Determine the (x, y) coordinate at the center of the cell enclosing the given text.  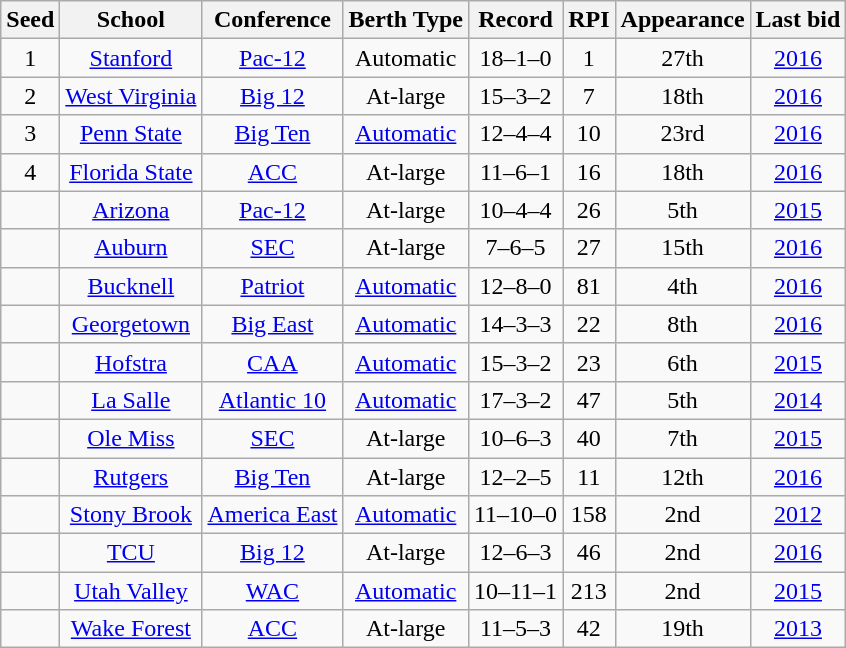
22 (589, 324)
12th (682, 477)
10–4–4 (515, 210)
4 (30, 172)
11–5–3 (515, 629)
Last bid (798, 20)
Big East (272, 324)
40 (589, 438)
47 (589, 400)
27 (589, 248)
Seed (30, 20)
Ole Miss (131, 438)
School (131, 20)
Utah Valley (131, 591)
14–3–3 (515, 324)
Stanford (131, 58)
Hofstra (131, 362)
6th (682, 362)
46 (589, 553)
23 (589, 362)
Stony Brook (131, 515)
11 (589, 477)
Appearance (682, 20)
11–6–1 (515, 172)
8th (682, 324)
23rd (682, 134)
15th (682, 248)
Auburn (131, 248)
2014 (798, 400)
42 (589, 629)
4th (682, 286)
12–4–4 (515, 134)
Atlantic 10 (272, 400)
WAC (272, 591)
West Virginia (131, 96)
81 (589, 286)
Berth Type (406, 20)
27th (682, 58)
Wake Forest (131, 629)
10 (589, 134)
CAA (272, 362)
Conference (272, 20)
18–1–0 (515, 58)
RPI (589, 20)
213 (589, 591)
Patriot (272, 286)
19th (682, 629)
La Salle (131, 400)
America East (272, 515)
12–6–3 (515, 553)
2012 (798, 515)
Georgetown (131, 324)
2013 (798, 629)
Rutgers (131, 477)
Record (515, 20)
7–6–5 (515, 248)
17–3–2 (515, 400)
3 (30, 134)
7th (682, 438)
158 (589, 515)
Florida State (131, 172)
TCU (131, 553)
10–11–1 (515, 591)
10–6–3 (515, 438)
16 (589, 172)
2 (30, 96)
11–10–0 (515, 515)
Penn State (131, 134)
26 (589, 210)
Bucknell (131, 286)
Arizona (131, 210)
7 (589, 96)
12–8–0 (515, 286)
12–2–5 (515, 477)
